Extract the (X, Y) coordinate from the center of the cell holding the provided text.  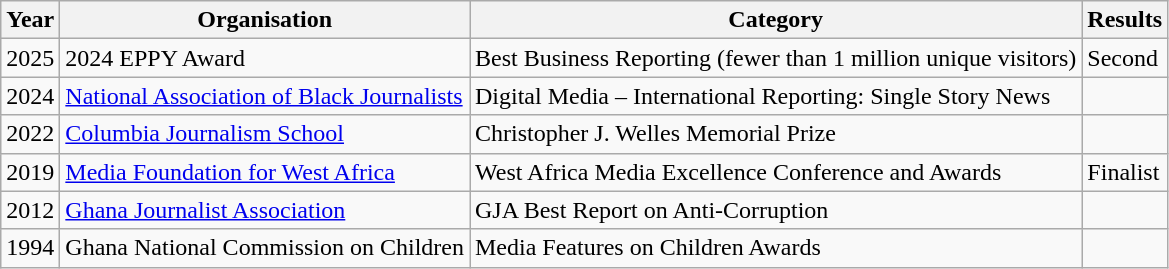
Christopher J. Welles Memorial Prize (776, 134)
Ghana Journalist Association (265, 210)
2019 (30, 172)
Organisation (265, 20)
National Association of Black Journalists (265, 96)
Digital Media – International Reporting: Single Story News (776, 96)
Ghana National Commission on Children (265, 248)
West Africa Media Excellence Conference and Awards (776, 172)
2022 (30, 134)
Columbia Journalism School (265, 134)
Best Business Reporting (fewer than 1 million unique visitors) (776, 58)
1994 (30, 248)
Year (30, 20)
GJA Best Report on Anti-Corruption (776, 210)
2024 (30, 96)
Finalist (1125, 172)
Media Foundation for West Africa (265, 172)
Results (1125, 20)
Media Features on Children Awards (776, 248)
Second (1125, 58)
2024 EPPY Award (265, 58)
2012 (30, 210)
Category (776, 20)
2025 (30, 58)
